Capture the cell that displays the provided text and extract its [x, y] central coordinate. 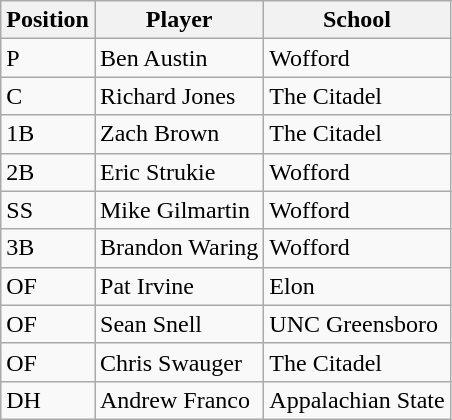
Brandon Waring [178, 248]
Player [178, 20]
UNC Greensboro [357, 324]
Elon [357, 286]
Sean Snell [178, 324]
Richard Jones [178, 96]
Ben Austin [178, 58]
Position [48, 20]
Eric Strukie [178, 172]
Andrew Franco [178, 400]
Mike Gilmartin [178, 210]
1B [48, 134]
School [357, 20]
Zach Brown [178, 134]
C [48, 96]
Appalachian State [357, 400]
SS [48, 210]
P [48, 58]
2B [48, 172]
Pat Irvine [178, 286]
3B [48, 248]
Chris Swauger [178, 362]
DH [48, 400]
